From the cell containing the given text, extract its center point as [x, y] coordinate. 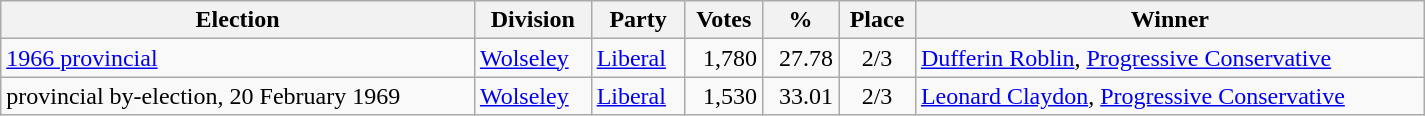
1,530 [724, 96]
Place [878, 20]
% [800, 20]
Election [238, 20]
1966 provincial [238, 58]
Votes [724, 20]
Leonard Claydon, Progressive Conservative [1170, 96]
Dufferin Roblin, Progressive Conservative [1170, 58]
Division [532, 20]
1,780 [724, 58]
33.01 [800, 96]
Winner [1170, 20]
27.78 [800, 58]
provincial by-election, 20 February 1969 [238, 96]
Party [638, 20]
